For the text-containing cell, return its midpoint in (X, Y) coordinate format. 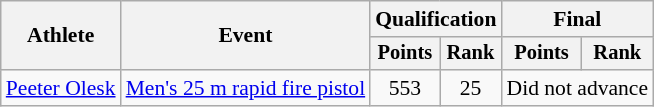
Event (246, 36)
Qualification (436, 19)
Athlete (61, 36)
553 (404, 88)
Did not advance (577, 88)
Final (577, 19)
Men's 25 m rapid fire pistol (246, 88)
Peeter Olesk (61, 88)
25 (471, 88)
